Search for the cell housing the specified text and yield its (x, y) center coordinate. 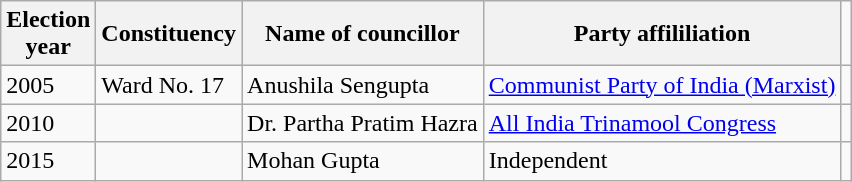
Election year (48, 34)
Name of councillor (363, 34)
Ward No. 17 (169, 85)
2010 (48, 123)
2005 (48, 85)
All India Trinamool Congress (662, 123)
Mohan Gupta (363, 161)
Constituency (169, 34)
Dr. Partha Pratim Hazra (363, 123)
Independent (662, 161)
Communist Party of India (Marxist) (662, 85)
2015 (48, 161)
Anushila Sengupta (363, 85)
Party affililiation (662, 34)
